Locate the cell with the specified text and output its (X, Y) center coordinate. 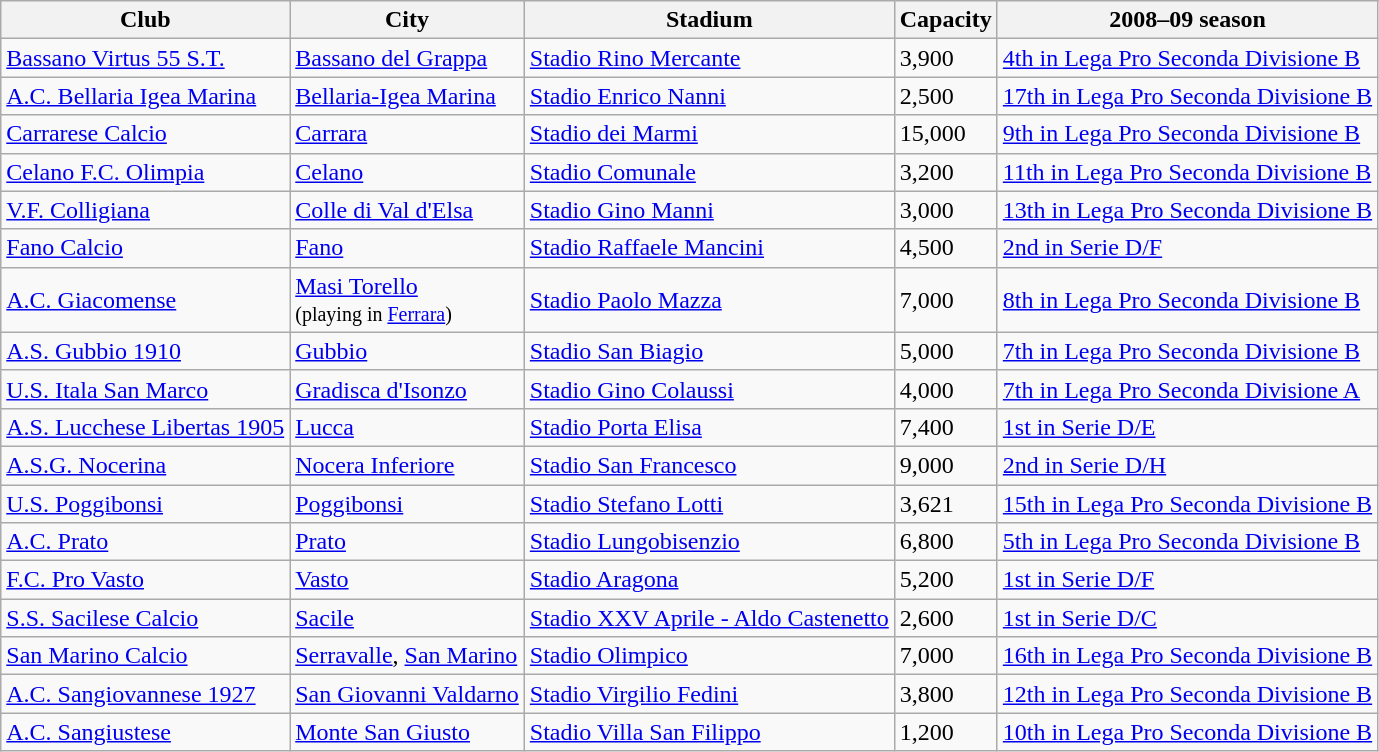
Stadio Lungobisenzio (709, 542)
Serravalle, San Marino (408, 656)
Stadio Comunale (709, 172)
3,200 (946, 172)
Stadio Raffaele Mancini (709, 248)
1st in Serie D/E (1187, 427)
Celano F.C. Olimpia (146, 172)
9th in Lega Pro Seconda Divisione B (1187, 134)
A.S.G. Nocerina (146, 465)
11th in Lega Pro Seconda Divisione B (1187, 172)
A.C. Prato (146, 542)
A.C. Sangiustese (146, 732)
9,000 (946, 465)
V.F. Colligiana (146, 210)
3,800 (946, 694)
8th in Lega Pro Seconda Divisione B (1187, 300)
S.S. Sacilese Calcio (146, 618)
Bassano del Grappa (408, 58)
Stadio Aragona (709, 580)
Fano Calcio (146, 248)
City (408, 20)
Club (146, 20)
Stadio Stefano Lotti (709, 503)
Gubbio (408, 351)
1st in Serie D/F (1187, 580)
Monte San Giusto (408, 732)
2,600 (946, 618)
1st in Serie D/C (1187, 618)
Poggibonsi (408, 503)
Stadio Porta Elisa (709, 427)
Stadio Gino Manni (709, 210)
17th in Lega Pro Seconda Divisione B (1187, 96)
7th in Lega Pro Seconda Divisione A (1187, 389)
Bellaria-Igea Marina (408, 96)
Stadio Villa San Filippo (709, 732)
San Marino Calcio (146, 656)
Sacile (408, 618)
Stadio San Francesco (709, 465)
U.S. Poggibonsi (146, 503)
10th in Lega Pro Seconda Divisione B (1187, 732)
3,900 (946, 58)
Carrara (408, 134)
A.C. Giacomense (146, 300)
15,000 (946, 134)
3,000 (946, 210)
Celano (408, 172)
Vasto (408, 580)
Masi Torello(playing in Ferrara) (408, 300)
6,800 (946, 542)
A.C. Sangiovannese 1927 (146, 694)
A.S. Gubbio 1910 (146, 351)
Lucca (408, 427)
5,200 (946, 580)
13th in Lega Pro Seconda Divisione B (1187, 210)
7th in Lega Pro Seconda Divisione B (1187, 351)
Gradisca d'Isonzo (408, 389)
A.C. Bellaria Igea Marina (146, 96)
Stadio Olimpico (709, 656)
5,000 (946, 351)
Stadio Rino Mercante (709, 58)
Stadium (709, 20)
Stadio San Biagio (709, 351)
4,000 (946, 389)
Stadio Paolo Mazza (709, 300)
Prato (408, 542)
3,621 (946, 503)
Stadio dei Marmi (709, 134)
Carrarese Calcio (146, 134)
Capacity (946, 20)
2nd in Serie D/H (1187, 465)
2,500 (946, 96)
Stadio Gino Colaussi (709, 389)
Stadio Virgilio Fedini (709, 694)
12th in Lega Pro Seconda Divisione B (1187, 694)
2nd in Serie D/F (1187, 248)
4th in Lega Pro Seconda Divisione B (1187, 58)
Stadio XXV Aprile - Aldo Castenetto (709, 618)
U.S. Itala San Marco (146, 389)
Fano (408, 248)
2008–09 season (1187, 20)
Bassano Virtus 55 S.T. (146, 58)
F.C. Pro Vasto (146, 580)
A.S. Lucchese Libertas 1905 (146, 427)
5th in Lega Pro Seconda Divisione B (1187, 542)
Colle di Val d'Elsa (408, 210)
Stadio Enrico Nanni (709, 96)
1,200 (946, 732)
16th in Lega Pro Seconda Divisione B (1187, 656)
15th in Lega Pro Seconda Divisione B (1187, 503)
San Giovanni Valdarno (408, 694)
4,500 (946, 248)
Nocera Inferiore (408, 465)
7,400 (946, 427)
